Determine the (x, y) coordinate at the center of the cell enclosing the given text.  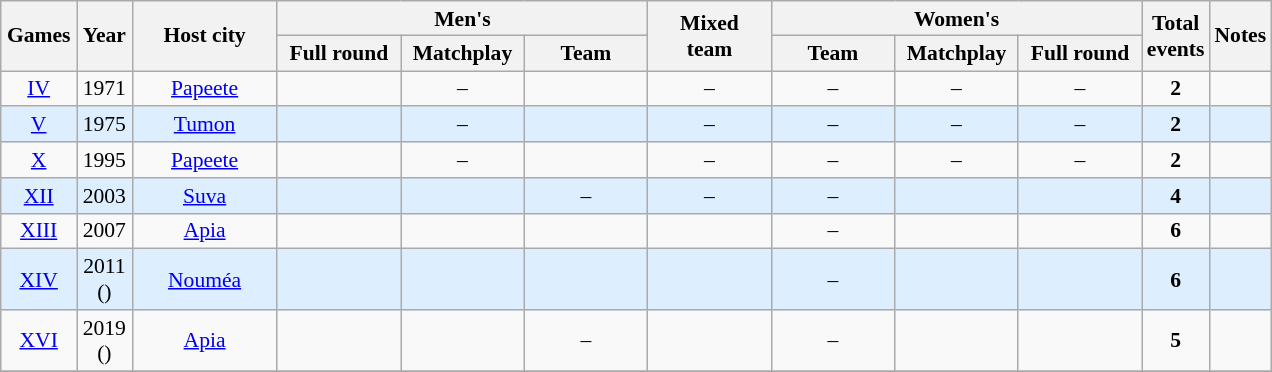
XIII (39, 232)
XII (39, 196)
Nouméa (204, 280)
Men's (462, 18)
4 (1176, 196)
Women's (956, 18)
V (39, 125)
2019 () (104, 340)
2003 (104, 196)
XVI (39, 340)
5 (1176, 340)
Suva (204, 196)
1995 (104, 160)
Games (39, 36)
Year (104, 36)
Totalevents (1176, 36)
Tumon (204, 125)
1971 (104, 89)
IV (39, 89)
Mixedteam (710, 36)
Notes (1240, 36)
XIV (39, 280)
1975 (104, 125)
2007 (104, 232)
Host city (204, 36)
2011 () (104, 280)
X (39, 160)
